Determine the (x, y) coordinate at the center of the cell enclosing the given text.  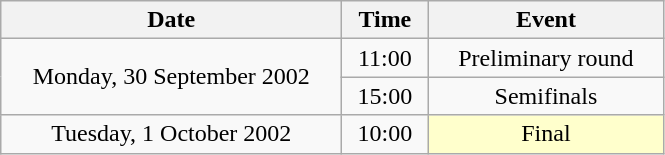
10:00 (385, 134)
11:00 (385, 58)
Event (546, 20)
Preliminary round (546, 58)
Monday, 30 September 2002 (172, 77)
Semifinals (546, 96)
15:00 (385, 96)
Date (172, 20)
Tuesday, 1 October 2002 (172, 134)
Time (385, 20)
Final (546, 134)
